Capture the cell that displays the provided text and extract its [X, Y] central coordinate. 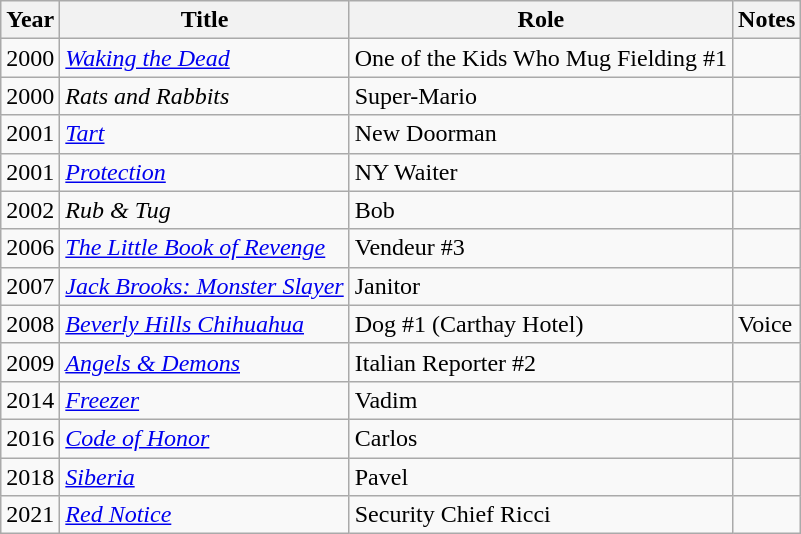
Title [204, 20]
2018 [30, 477]
2014 [30, 400]
Rub & Tug [204, 210]
Role [540, 20]
2021 [30, 515]
Voice [767, 324]
NY Waiter [540, 172]
2009 [30, 362]
Freezer [204, 400]
Vendeur #3 [540, 248]
Super-Mario [540, 96]
Protection [204, 172]
Rats and Rabbits [204, 96]
Janitor [540, 286]
Security Chief Ricci [540, 515]
Siberia [204, 477]
2008 [30, 324]
Angels & Demons [204, 362]
2007 [30, 286]
Italian Reporter #2 [540, 362]
The Little Book of Revenge [204, 248]
Bob [540, 210]
2006 [30, 248]
Red Notice [204, 515]
Year [30, 20]
Vadim [540, 400]
New Doorman [540, 134]
Carlos [540, 438]
Notes [767, 20]
Tart [204, 134]
2016 [30, 438]
Pavel [540, 477]
Dog #1 (Carthay Hotel) [540, 324]
Code of Honor [204, 438]
2002 [30, 210]
Waking the Dead [204, 58]
Beverly Hills Chihuahua [204, 324]
One of the Kids Who Mug Fielding #1 [540, 58]
Jack Brooks: Monster Slayer [204, 286]
